Return (x, y) of the center of cell containing provided text 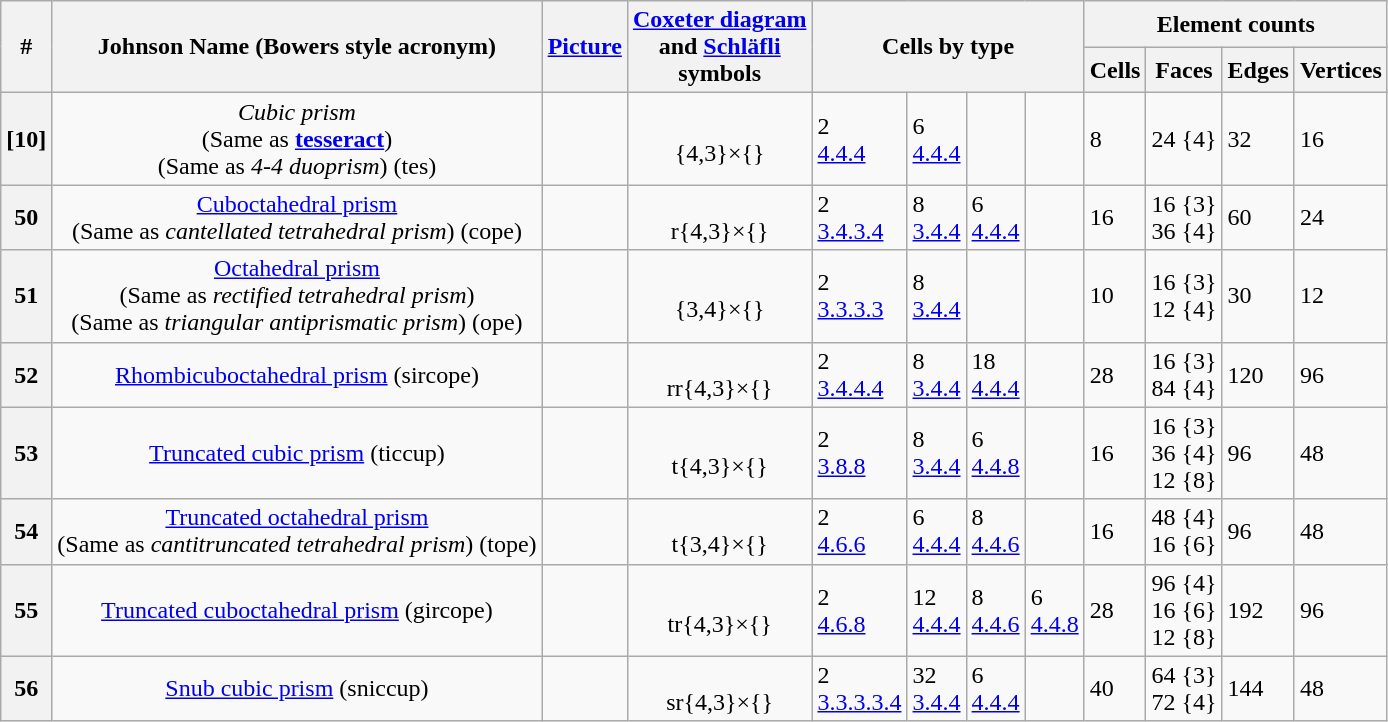
48 {4}16 {6} (1184, 532)
60 (1258, 218)
[10] (26, 139)
2 3.8.8 (860, 453)
Cells by type (948, 47)
2 4.6.8 (860, 610)
192 (1258, 610)
16 {3}12 {4} (1184, 296)
56 (26, 688)
Truncated cubic prism (ticcup) (297, 453)
53 (26, 453)
Cuboctahedral prism(Same as cantellated tetrahedral prism) (cope) (297, 218)
30 (1258, 296)
144 (1258, 688)
r{4,3}×{} (720, 218)
16 {3}36 {4} (1184, 218)
2 3.3.3.3 (860, 296)
2 3.4.4.4 (860, 374)
rr{4,3}×{} (720, 374)
55 (26, 610)
8 (1115, 139)
64 {3}72 {4} (1184, 688)
16 {3}36 {4}12 {8} (1184, 453)
sr{4,3}×{} (720, 688)
2 4.6.6 (860, 532)
40 (1115, 688)
Edges (1258, 70)
2 3.4.3.4 (860, 218)
t{4,3}×{} (720, 453)
50 (26, 218)
Cubic prism(Same as tesseract)(Same as 4-4 duoprism) (tes) (297, 139)
32 (1258, 139)
{3,4}×{} (720, 296)
Element counts (1236, 24)
Picture (584, 47)
52 (26, 374)
t{3,4}×{} (720, 532)
10 (1115, 296)
2 3.3.3.3.4 (860, 688)
Johnson Name (Bowers style acronym) (297, 47)
2 4.4.4 (860, 139)
Coxeter diagramand Schläflisymbols (720, 47)
96 {4}16 {6}12 {8} (1184, 610)
54 (26, 532)
Truncated octahedral prism(Same as cantitruncated tetrahedral prism) (tope) (297, 532)
12 4.4.4 (936, 610)
24 (1340, 218)
Truncated cuboctahedral prism (gircope) (297, 610)
18 4.4.4 (996, 374)
Octahedral prism(Same as rectified tetrahedral prism)(Same as triangular antiprismatic prism) (ope) (297, 296)
Faces (1184, 70)
12 (1340, 296)
16 {3}84 {4} (1184, 374)
51 (26, 296)
Snub cubic prism (sniccup) (297, 688)
24 {4} (1184, 139)
Rhombicuboctahedral prism (sircope) (297, 374)
Cells (1115, 70)
32 3.4.4 (936, 688)
Vertices (1340, 70)
{4,3}×{} (720, 139)
120 (1258, 374)
# (26, 47)
tr{4,3}×{} (720, 610)
